Locate the cell with the specified text and output its [x, y] center coordinate. 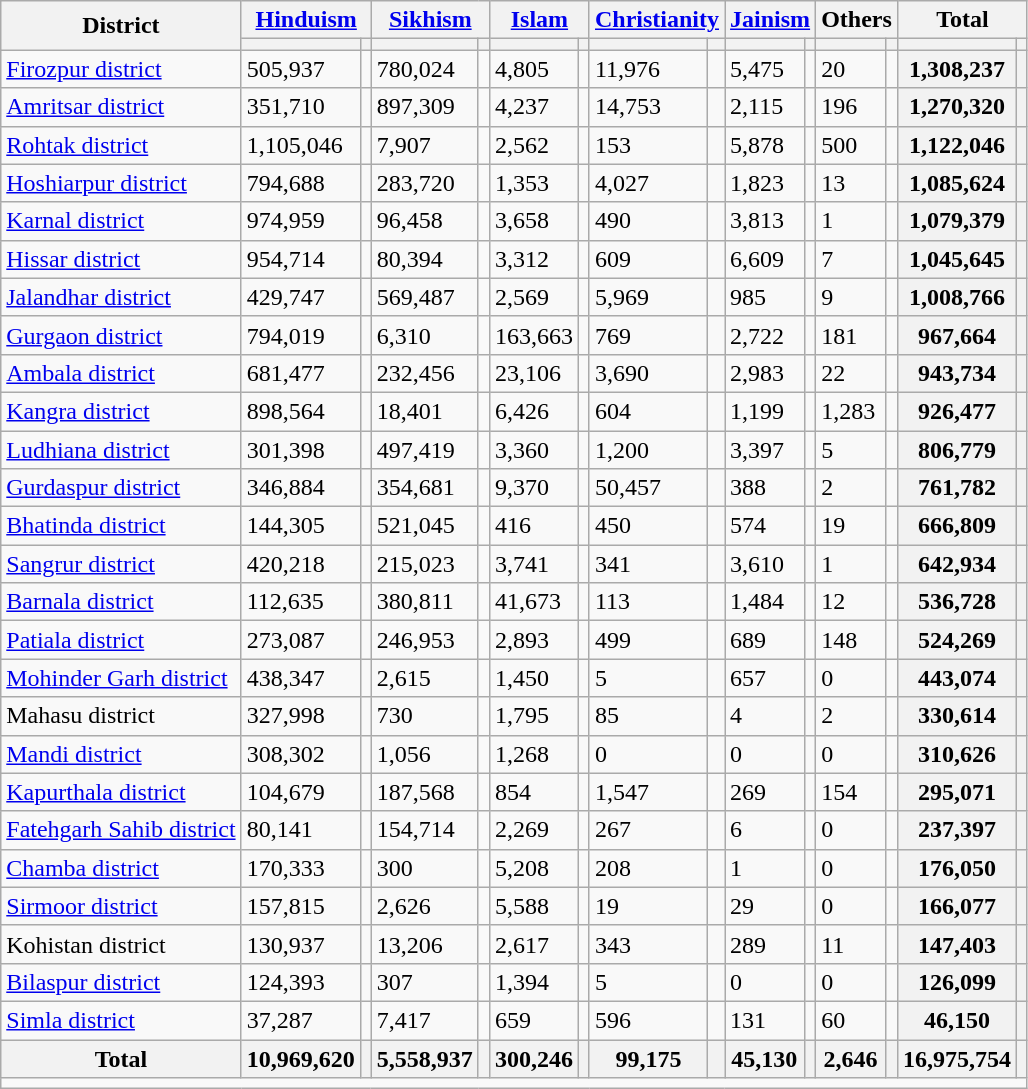
Mahasu district [121, 716]
85 [648, 716]
659 [534, 1020]
4,027 [648, 183]
289 [765, 944]
Kapurthala district [121, 792]
1,308,237 [956, 69]
170,333 [300, 868]
Karnal district [121, 221]
730 [424, 716]
1,795 [534, 716]
420,218 [300, 564]
416 [534, 526]
327,998 [300, 716]
96,458 [424, 221]
1,450 [534, 678]
3,658 [534, 221]
780,024 [424, 69]
354,681 [424, 488]
113 [648, 602]
Bhatinda district [121, 526]
181 [851, 335]
9,370 [534, 488]
4,805 [534, 69]
Fatehgarh Sahib district [121, 830]
5,588 [534, 906]
50,457 [648, 488]
2,722 [765, 335]
2,115 [765, 107]
80,394 [424, 259]
301,398 [300, 449]
22 [851, 373]
12 [851, 602]
124,393 [300, 982]
Firozpur district [121, 69]
46,150 [956, 1020]
196 [851, 107]
District [121, 26]
1,268 [534, 754]
1,484 [765, 602]
1,045,645 [956, 259]
13,206 [424, 944]
147,403 [956, 944]
Sikhism [430, 20]
574 [765, 526]
13 [851, 183]
1,085,624 [956, 183]
11 [851, 944]
6,310 [424, 335]
3,397 [765, 449]
926,477 [956, 411]
153 [648, 145]
3,741 [534, 564]
208 [648, 868]
490 [648, 221]
524,269 [956, 640]
Mandi district [121, 754]
283,720 [424, 183]
20 [851, 69]
3,610 [765, 564]
6,609 [765, 259]
974,959 [300, 221]
4 [765, 716]
Others [857, 20]
Barnala district [121, 602]
80,141 [300, 830]
215,023 [424, 564]
2,626 [424, 906]
295,071 [956, 792]
Rohtak district [121, 145]
2,983 [765, 373]
3,312 [534, 259]
7,907 [424, 145]
60 [851, 1020]
6,426 [534, 411]
666,809 [956, 526]
308,302 [300, 754]
Simla district [121, 1020]
2,617 [534, 944]
1,008,766 [956, 297]
7,417 [424, 1020]
443,074 [956, 678]
351,710 [300, 107]
569,487 [424, 297]
300,246 [534, 1059]
3,360 [534, 449]
1,105,046 [300, 145]
10,969,620 [300, 1059]
954,714 [300, 259]
246,953 [424, 640]
310,626 [956, 754]
642,934 [956, 564]
Patiala district [121, 640]
Gurgaon district [121, 335]
Jalandhar district [121, 297]
5,969 [648, 297]
2,646 [851, 1059]
130,937 [300, 944]
438,347 [300, 678]
154,714 [424, 830]
1,353 [534, 183]
3,690 [648, 373]
3,813 [765, 221]
Mohinder Garh district [121, 678]
131 [765, 1020]
2,615 [424, 678]
500 [851, 145]
Gurdaspur district [121, 488]
1,547 [648, 792]
Hinduism [306, 20]
794,688 [300, 183]
Ludhiana district [121, 449]
154 [851, 792]
604 [648, 411]
Bilaspur district [121, 982]
341 [648, 564]
898,564 [300, 411]
343 [648, 944]
689 [765, 640]
45,130 [765, 1059]
967,664 [956, 335]
273,087 [300, 640]
1,394 [534, 982]
300 [424, 868]
166,077 [956, 906]
Sirmoor district [121, 906]
806,779 [956, 449]
Sangrur district [121, 564]
Christianity [656, 20]
307 [424, 982]
Amritsar district [121, 107]
985 [765, 297]
1,079,379 [956, 221]
1,199 [765, 411]
596 [648, 1020]
1,270,320 [956, 107]
499 [648, 640]
1,283 [851, 411]
163,663 [534, 335]
380,811 [424, 602]
450 [648, 526]
1,823 [765, 183]
897,309 [424, 107]
126,099 [956, 982]
5,558,937 [424, 1059]
536,728 [956, 602]
429,747 [300, 297]
157,815 [300, 906]
521,045 [424, 526]
609 [648, 259]
41,673 [534, 602]
104,679 [300, 792]
Kohistan district [121, 944]
505,937 [300, 69]
769 [648, 335]
11,976 [648, 69]
148 [851, 640]
267 [648, 830]
854 [534, 792]
2,562 [534, 145]
5,475 [765, 69]
1,200 [648, 449]
497,419 [424, 449]
2,569 [534, 297]
6 [765, 830]
330,614 [956, 716]
9 [851, 297]
794,019 [300, 335]
144,305 [300, 526]
187,568 [424, 792]
18,401 [424, 411]
232,456 [424, 373]
Hoshiarpur district [121, 183]
1,122,046 [956, 145]
16,975,754 [956, 1059]
23,106 [534, 373]
Jainism [770, 20]
5,878 [765, 145]
7 [851, 259]
29 [765, 906]
Hissar district [121, 259]
657 [765, 678]
176,050 [956, 868]
388 [765, 488]
2,893 [534, 640]
Islam [539, 20]
37,287 [300, 1020]
4,237 [534, 107]
Ambala district [121, 373]
943,734 [956, 373]
681,477 [300, 373]
346,884 [300, 488]
99,175 [648, 1059]
Chamba district [121, 868]
112,635 [300, 602]
237,397 [956, 830]
269 [765, 792]
2,269 [534, 830]
14,753 [648, 107]
Kangra district [121, 411]
1,056 [424, 754]
761,782 [956, 488]
5,208 [534, 868]
